Return [X, Y] of the center of cell containing provided text 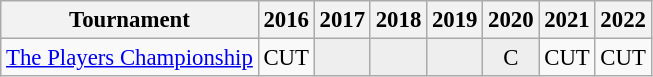
2020 [511, 20]
2022 [623, 20]
C [511, 58]
2016 [286, 20]
2019 [455, 20]
2018 [398, 20]
2021 [567, 20]
2017 [342, 20]
Tournament [130, 20]
The Players Championship [130, 58]
